From the cell containing the given text, extract its center point as (x, y) coordinate. 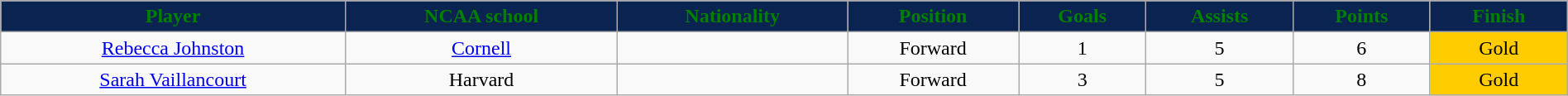
Points (1361, 17)
Sarah Vaillancourt (174, 79)
3 (1083, 79)
Nationality (733, 17)
Assists (1220, 17)
6 (1361, 48)
8 (1361, 79)
1 (1083, 48)
Harvard (481, 79)
Cornell (481, 48)
Player (174, 17)
Rebecca Johnston (174, 48)
NCAA school (481, 17)
Goals (1083, 17)
Finish (1499, 17)
Position (933, 17)
